Output the (x, y) coordinate of the center of the cell containing the given text.  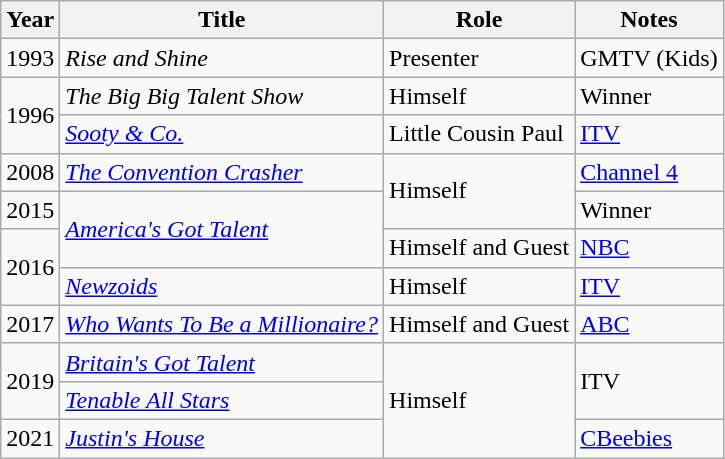
2015 (30, 210)
Sooty & Co. (222, 134)
Who Wants To Be a Millionaire? (222, 324)
The Convention Crasher (222, 172)
Justin's House (222, 438)
The Big Big Talent Show (222, 96)
America's Got Talent (222, 229)
1996 (30, 115)
1993 (30, 58)
Role (480, 20)
2016 (30, 267)
Year (30, 20)
Presenter (480, 58)
Newzoids (222, 286)
2017 (30, 324)
NBC (650, 248)
Channel 4 (650, 172)
Britain's Got Talent (222, 362)
2008 (30, 172)
GMTV (Kids) (650, 58)
Tenable All Stars (222, 400)
Title (222, 20)
2019 (30, 381)
Little Cousin Paul (480, 134)
Rise and Shine (222, 58)
Notes (650, 20)
2021 (30, 438)
ABC (650, 324)
CBeebies (650, 438)
